Capture the cell that displays the provided text and extract its [x, y] central coordinate. 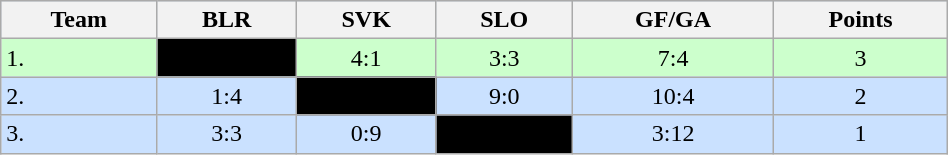
Points [861, 20]
1 [861, 134]
1. [79, 58]
7:4 [674, 58]
2 [861, 96]
10:4 [674, 96]
2. [79, 96]
3 [861, 58]
Team [79, 20]
4:1 [366, 58]
1:4 [227, 96]
SLO [504, 20]
0:9 [366, 134]
3. [79, 134]
3:12 [674, 134]
SVK [366, 20]
GF/GA [674, 20]
BLR [227, 20]
9:0 [504, 96]
